From the cell containing the given text, extract its center point as [X, Y] coordinate. 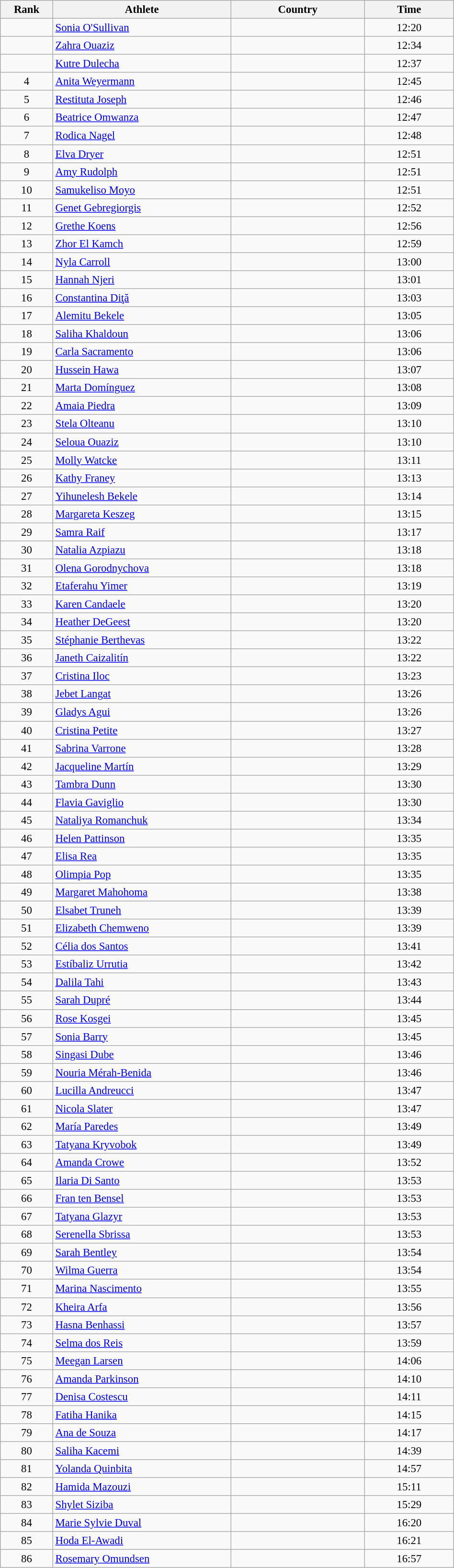
13:11 [409, 460]
13:00 [409, 262]
Meegan Larsen [142, 1360]
72 [27, 1307]
6 [27, 117]
Amaia Piedra [142, 406]
57 [27, 1037]
Selma dos Reis [142, 1343]
Etaferahu Yimer [142, 586]
26 [27, 478]
14 [27, 262]
34 [27, 622]
39 [27, 712]
Cristina Iloc [142, 676]
79 [27, 1433]
Sabrina Varrone [142, 748]
Tatyana Glazyr [142, 1217]
23 [27, 424]
Samukeliso Moyo [142, 190]
Hamida Mazouzi [142, 1487]
Yihunelesh Bekele [142, 496]
18 [27, 334]
Nyla Carroll [142, 262]
13:44 [409, 1001]
13:01 [409, 280]
Sonia O'Sullivan [142, 28]
Lucilla Andreucci [142, 1091]
36 [27, 658]
Hoda El-Awadi [142, 1541]
29 [27, 532]
Flavia Gaviglio [142, 802]
13:08 [409, 388]
Dalila Tahi [142, 982]
13 [27, 244]
11 [27, 208]
81 [27, 1469]
Athlete [142, 10]
12:47 [409, 117]
8 [27, 154]
20 [27, 370]
66 [27, 1199]
30 [27, 550]
Karen Candaele [142, 604]
Zahra Ouaziz [142, 46]
12:37 [409, 64]
Samra Raif [142, 532]
Rosemary Omundsen [142, 1559]
12:20 [409, 28]
33 [27, 604]
14:57 [409, 1469]
Restituta Joseph [142, 100]
86 [27, 1559]
Marina Nascimento [142, 1289]
85 [27, 1541]
Shylet Siziba [142, 1505]
Ana de Souza [142, 1433]
13:14 [409, 496]
13:15 [409, 514]
Denisa Costescu [142, 1397]
22 [27, 406]
Singasi Dube [142, 1054]
73 [27, 1325]
16:20 [409, 1523]
46 [27, 838]
7 [27, 136]
63 [27, 1144]
17 [27, 316]
48 [27, 874]
Rank [27, 10]
62 [27, 1127]
Kutre Dulecha [142, 64]
10 [27, 190]
67 [27, 1217]
Sarah Bentley [142, 1253]
41 [27, 748]
Hannah Njeri [142, 280]
13:19 [409, 586]
12:34 [409, 46]
Jacqueline Martín [142, 766]
13:03 [409, 298]
Elizabeth Chemweno [142, 928]
Margareta Keszeg [142, 514]
Kheira Arfa [142, 1307]
59 [27, 1072]
14:17 [409, 1433]
71 [27, 1289]
Genet Gebregiorgis [142, 208]
4 [27, 81]
13:38 [409, 892]
Seloua Ouaziz [142, 442]
15:11 [409, 1487]
Elva Dryer [142, 154]
Ilaria Di Santo [142, 1181]
14:39 [409, 1451]
13:05 [409, 316]
44 [27, 802]
Kathy Franey [142, 478]
Anita Weyermann [142, 81]
45 [27, 820]
12:48 [409, 136]
Marie Sylvie Duval [142, 1523]
Amanda Parkinson [142, 1379]
32 [27, 586]
13:34 [409, 820]
Estíbaliz Urrutia [142, 964]
Sarah Dupré [142, 1001]
Heather DeGeest [142, 622]
14:11 [409, 1397]
Elsabet Truneh [142, 911]
Wilma Guerra [142, 1270]
Stéphanie Berthevas [142, 640]
65 [27, 1181]
13:52 [409, 1163]
Saliha Kacemi [142, 1451]
12:59 [409, 244]
Amanda Crowe [142, 1163]
Olimpia Pop [142, 874]
15 [27, 280]
Fran ten Bensel [142, 1199]
13:23 [409, 676]
12 [27, 226]
Amy Rudolph [142, 172]
13:43 [409, 982]
Olena Gorodnychova [142, 568]
Serenella Sbrissa [142, 1234]
Alemitu Bekele [142, 316]
50 [27, 911]
12:56 [409, 226]
76 [27, 1379]
40 [27, 730]
49 [27, 892]
12:45 [409, 81]
Natalia Azpiazu [142, 550]
Sonia Barry [142, 1037]
Marta Domínguez [142, 388]
13:17 [409, 532]
Tatyana Kryvobok [142, 1144]
Helen Pattinson [142, 838]
35 [27, 640]
55 [27, 1001]
14:10 [409, 1379]
16:57 [409, 1559]
15:29 [409, 1505]
Tambra Dunn [142, 784]
Hussein Hawa [142, 370]
Grethe Koens [142, 226]
61 [27, 1108]
Rodica Nagel [142, 136]
13:27 [409, 730]
68 [27, 1234]
75 [27, 1360]
83 [27, 1505]
69 [27, 1253]
Nataliya Romanchuk [142, 820]
16:21 [409, 1541]
Janeth Caizalitín [142, 658]
80 [27, 1451]
9 [27, 172]
56 [27, 1018]
84 [27, 1523]
Stela Olteanu [142, 424]
13:09 [409, 406]
13:56 [409, 1307]
Country [298, 10]
58 [27, 1054]
Elisa Rea [142, 856]
13:59 [409, 1343]
28 [27, 514]
74 [27, 1343]
María Paredes [142, 1127]
47 [27, 856]
13:13 [409, 478]
Yolanda Quinbita [142, 1469]
Zhor El Kamch [142, 244]
70 [27, 1270]
Margaret Mahohoma [142, 892]
60 [27, 1091]
Rose Kosgei [142, 1018]
Saliha Khaldoun [142, 334]
13:07 [409, 370]
24 [27, 442]
Beatrice Omwanza [142, 117]
Cristina Petite [142, 730]
Nouria Mérah-Benida [142, 1072]
Fatiha Hanika [142, 1415]
12:46 [409, 100]
13:28 [409, 748]
Célia dos Santos [142, 946]
38 [27, 694]
5 [27, 100]
53 [27, 964]
Constantina Diţă [142, 298]
37 [27, 676]
54 [27, 982]
19 [27, 352]
14:06 [409, 1360]
13:29 [409, 766]
51 [27, 928]
13:57 [409, 1325]
Carla Sacramento [142, 352]
64 [27, 1163]
82 [27, 1487]
13:55 [409, 1289]
77 [27, 1397]
Nicola Slater [142, 1108]
Molly Watcke [142, 460]
27 [27, 496]
13:42 [409, 964]
25 [27, 460]
42 [27, 766]
Gladys Agui [142, 712]
16 [27, 298]
31 [27, 568]
21 [27, 388]
14:15 [409, 1415]
13:41 [409, 946]
43 [27, 784]
Time [409, 10]
12:52 [409, 208]
78 [27, 1415]
Hasna Benhassi [142, 1325]
Jebet Langat [142, 694]
52 [27, 946]
